For the text-containing cell, return its midpoint in [x, y] coordinate format. 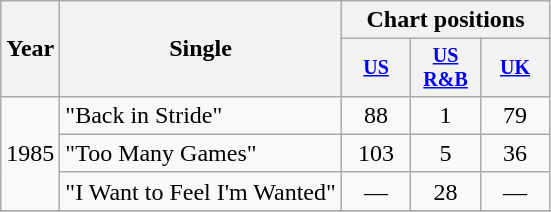
"Back in Stride" [201, 115]
US [376, 68]
36 [514, 153]
79 [514, 115]
Year [30, 49]
UK [514, 68]
USR&B [446, 68]
1 [446, 115]
1985 [30, 153]
"Too Many Games" [201, 153]
103 [376, 153]
88 [376, 115]
5 [446, 153]
Chart positions [445, 20]
Single [201, 49]
28 [446, 191]
"I Want to Feel I'm Wanted" [201, 191]
